Pinpoint the cell where the given text exists, returning its [x, y] midpoint coordinate. 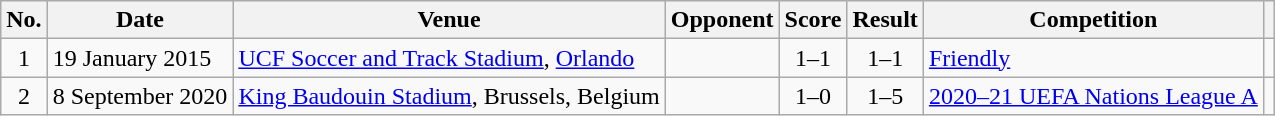
2 [24, 96]
2020–21 UEFA Nations League A [1093, 96]
Score [813, 20]
8 September 2020 [140, 96]
1–5 [885, 96]
King Baudouin Stadium, Brussels, Belgium [449, 96]
1 [24, 58]
No. [24, 20]
Opponent [722, 20]
Result [885, 20]
1–0 [813, 96]
Friendly [1093, 58]
UCF Soccer and Track Stadium, Orlando [449, 58]
Competition [1093, 20]
Venue [449, 20]
Date [140, 20]
19 January 2015 [140, 58]
